Detect which cell encompasses the target text, then output its [X, Y] center coordinate. 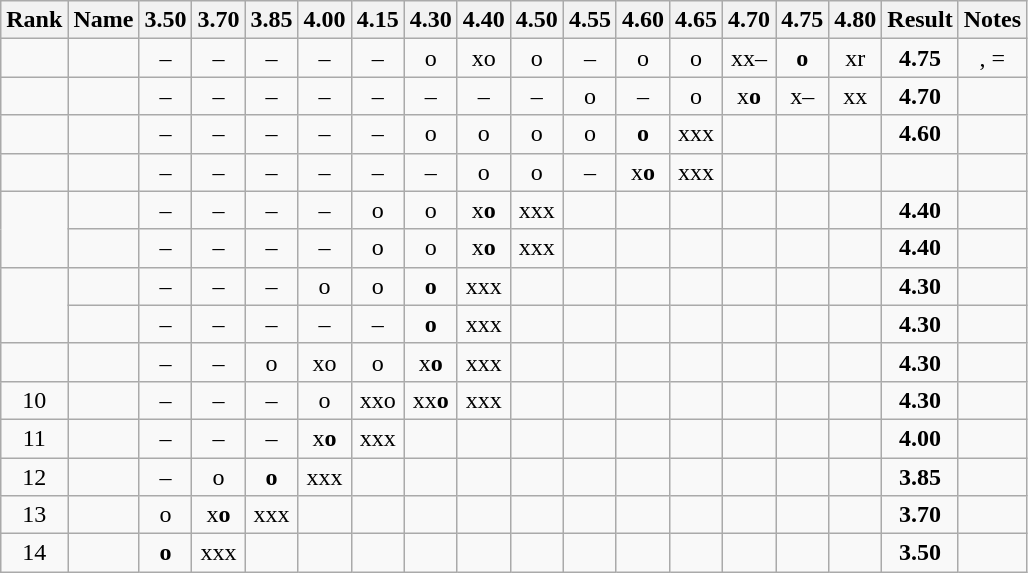
4.15 [378, 20]
Notes [992, 20]
10 [34, 400]
xx [856, 96]
xr [856, 58]
xx– [750, 58]
4.50 [536, 20]
Name [104, 20]
4.80 [856, 20]
x– [802, 96]
11 [34, 438]
13 [34, 515]
4.65 [696, 20]
14 [34, 553]
12 [34, 477]
Result [920, 20]
4.55 [590, 20]
Rank [34, 20]
, = [992, 58]
